Capture the cell that displays the provided text and extract its (X, Y) central coordinate. 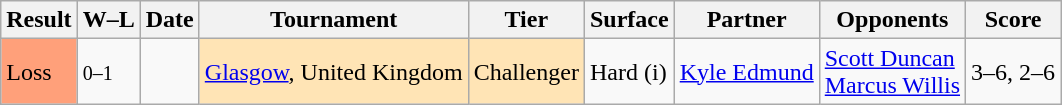
Tier (526, 20)
0–1 (108, 72)
Date (170, 20)
Kyle Edmund (746, 72)
Surface (629, 20)
3–6, 2–6 (1014, 72)
W–L (108, 20)
Tournament (334, 20)
Glasgow, United Kingdom (334, 72)
Result (39, 20)
Opponents (892, 20)
Score (1014, 20)
Hard (i) (629, 72)
Scott Duncan Marcus Willis (892, 72)
Partner (746, 20)
Challenger (526, 72)
Loss (39, 72)
